Identify which cell holds the provided text, then report its [x, y] central coordinate. 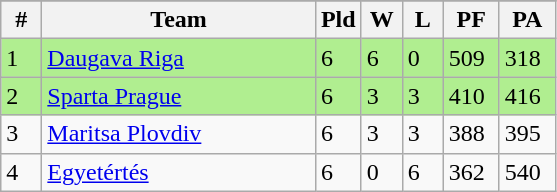
Egyetértés [179, 172]
318 [527, 58]
Team [179, 20]
W [382, 20]
509 [471, 58]
1 [22, 58]
Sparta Prague [179, 96]
410 [471, 96]
PF [471, 20]
362 [471, 172]
Daugava Riga [179, 58]
Pld [338, 20]
Maritsa Plovdiv [179, 134]
L [422, 20]
2 [22, 96]
PA [527, 20]
416 [527, 96]
4 [22, 172]
# [22, 20]
388 [471, 134]
395 [527, 134]
540 [527, 172]
